Return [X, Y] of the center of cell containing provided text 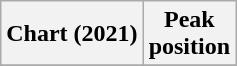
Peakposition [189, 34]
Chart (2021) [72, 34]
